Detect which cell encompasses the target text, then output its (X, Y) center coordinate. 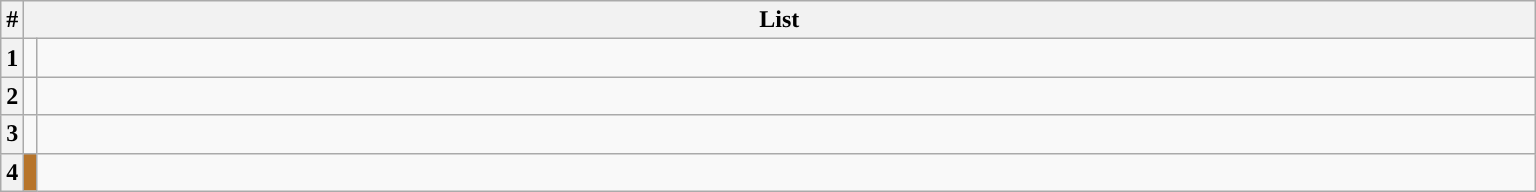
1 (12, 58)
4 (12, 172)
3 (12, 134)
2 (12, 96)
# (12, 20)
List (780, 20)
